Extract the (x, y) coordinate from the center of the cell holding the provided text.  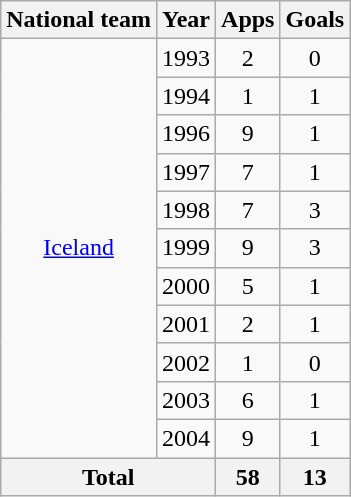
1998 (186, 210)
58 (248, 477)
2004 (186, 438)
1994 (186, 96)
Apps (248, 20)
Iceland (79, 248)
Total (108, 477)
Goals (315, 20)
National team (79, 20)
2003 (186, 400)
13 (315, 477)
5 (248, 286)
1997 (186, 172)
2002 (186, 362)
1996 (186, 134)
1993 (186, 58)
2001 (186, 324)
2000 (186, 286)
6 (248, 400)
Year (186, 20)
1999 (186, 248)
